From the cell containing the given text, extract its center point as (X, Y) coordinate. 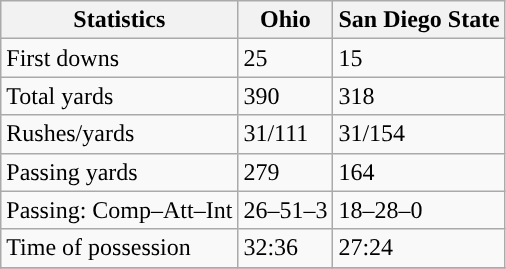
Statistics (120, 20)
Total yards (120, 96)
164 (419, 172)
32:36 (286, 248)
27:24 (419, 248)
Passing yards (120, 172)
318 (419, 96)
San Diego State (419, 20)
Time of possession (120, 248)
15 (419, 58)
Passing: Comp–Att–Int (120, 210)
First downs (120, 58)
31/154 (419, 134)
31/111 (286, 134)
279 (286, 172)
Ohio (286, 20)
Rushes/yards (120, 134)
390 (286, 96)
18–28–0 (419, 210)
26–51–3 (286, 210)
25 (286, 58)
